Search for the cell housing the specified text and yield its [X, Y] center coordinate. 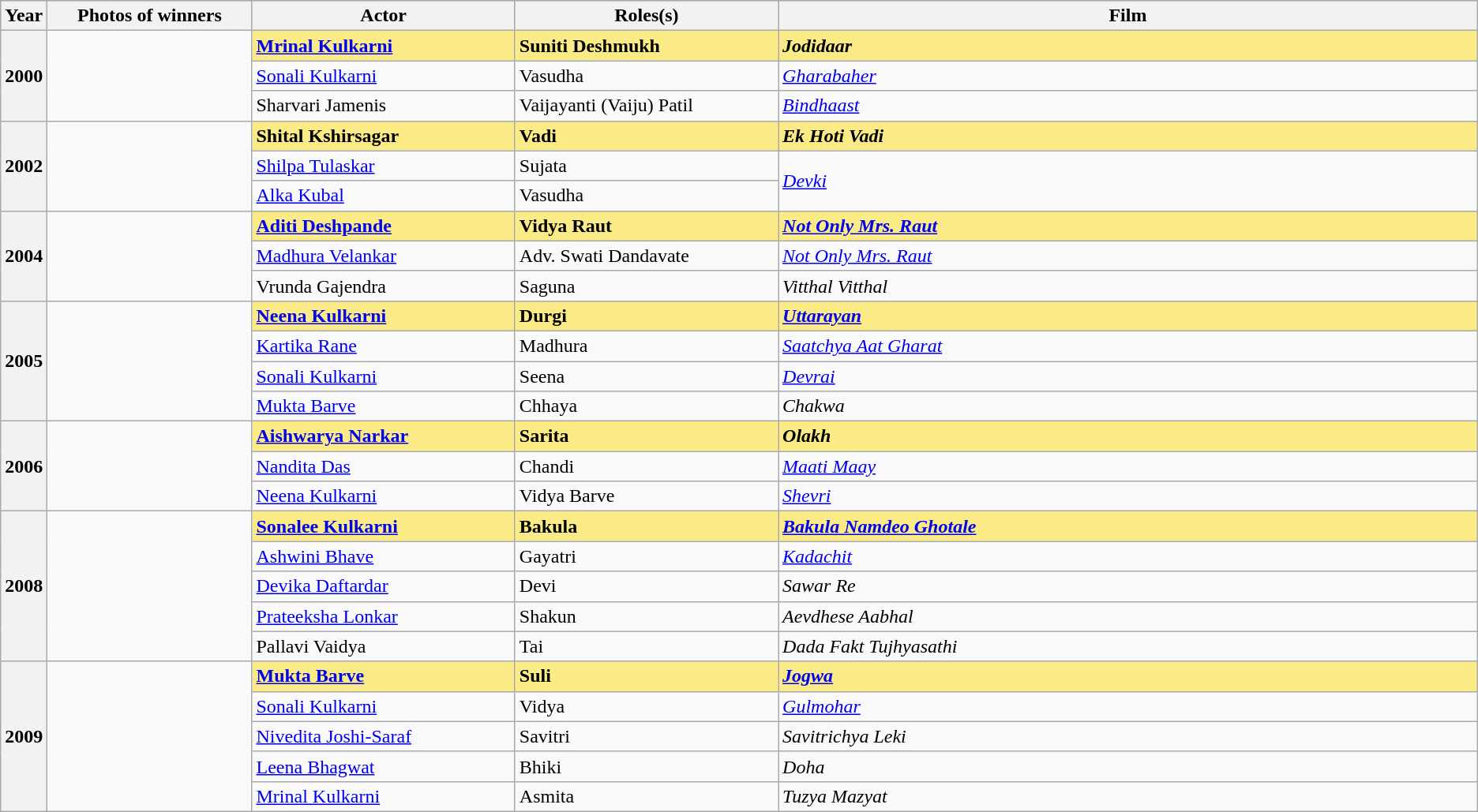
Chhaya [646, 406]
Tai [646, 646]
Sujata [646, 166]
Bhiki [646, 766]
Asmita [646, 796]
Sonalee Kulkarni [384, 526]
Alka Kubal [384, 196]
Kartika Rane [384, 346]
Gulmohar [1128, 706]
Vidya Raut [646, 226]
Chakwa [1128, 406]
Vadi [646, 136]
Saguna [646, 286]
Savitri [646, 736]
Durgi [646, 316]
Nandita Das [384, 466]
Sharvari Jamenis [384, 106]
Devika Daftardar [384, 586]
Uttarayan [1128, 316]
Suniti Deshmukh [646, 46]
Shakun [646, 616]
Bindhaast [1128, 106]
Dada Fakt Tujhyasathi [1128, 646]
Nivedita Joshi-Saraf [384, 736]
Savitrichya Leki [1128, 736]
Shilpa Tulaskar [384, 166]
Kadachit [1128, 556]
Prateeksha Lonkar [384, 616]
Year [24, 16]
Suli [646, 676]
Gayatri [646, 556]
2004 [24, 256]
Seena [646, 376]
Sarita [646, 436]
Shevri [1128, 496]
Vitthal Vitthal [1128, 286]
Shital Kshirsagar [384, 136]
2000 [24, 76]
Doha [1128, 766]
Vaijayanti (Vaiju) Patil [646, 106]
Saatchya Aat Gharat [1128, 346]
Film [1128, 16]
Ek Hoti Vadi [1128, 136]
2009 [24, 736]
Sawar Re [1128, 586]
Chandi [646, 466]
Tuzya Mazyat [1128, 796]
Leena Bhagwat [384, 766]
Madhura Velankar [384, 256]
Madhura [646, 346]
Gharabaher [1128, 76]
2002 [24, 166]
Actor [384, 16]
2008 [24, 586]
Roles(s) [646, 16]
Aishwarya Narkar [384, 436]
Devrai [1128, 376]
2006 [24, 466]
Maati Maay [1128, 466]
Aevdhese Aabhal [1128, 616]
Vidya [646, 706]
2005 [24, 361]
Jodidaar [1128, 46]
Pallavi Vaidya [384, 646]
Adv. Swati Dandavate [646, 256]
Devki [1128, 181]
Olakh [1128, 436]
Jogwa [1128, 676]
Photos of winners [150, 16]
Bakula Namdeo Ghotale [1128, 526]
Aditi Deshpande [384, 226]
Vidya Barve [646, 496]
Devi [646, 586]
Bakula [646, 526]
Vrunda Gajendra [384, 286]
Ashwini Bhave [384, 556]
